Provide the [X, Y] coordinate of the cell's center where the given text is located.  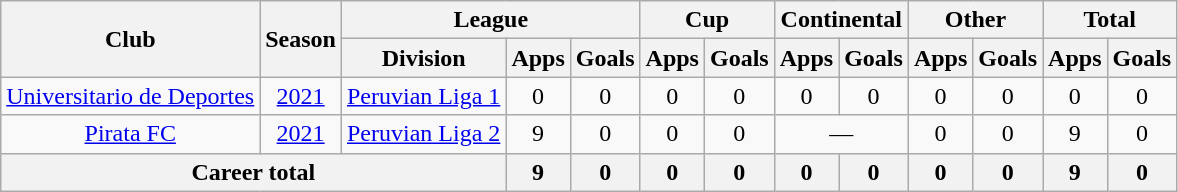
Cup [707, 20]
Club [130, 39]
Total [1110, 20]
Season [301, 39]
Career total [254, 172]
Other [975, 20]
Peruvian Liga 1 [423, 96]
Pirata FC [130, 134]
Continental [841, 20]
Division [423, 58]
League [490, 20]
Peruvian Liga 2 [423, 134]
Universitario de Deportes [130, 96]
— [841, 134]
